Determine the [x, y] coordinate at the center of the cell enclosing the given text.  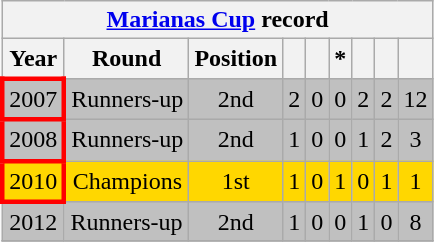
Year [33, 59]
Marianas Cup record [218, 20]
Position [236, 59]
12 [416, 98]
2008 [33, 140]
3 [416, 140]
2012 [33, 222]
2007 [33, 98]
8 [416, 222]
* [340, 59]
Champions [126, 180]
2010 [33, 180]
1st [236, 180]
Round [126, 59]
